Determine the (X, Y) coordinate at the center of the cell enclosing the given text.  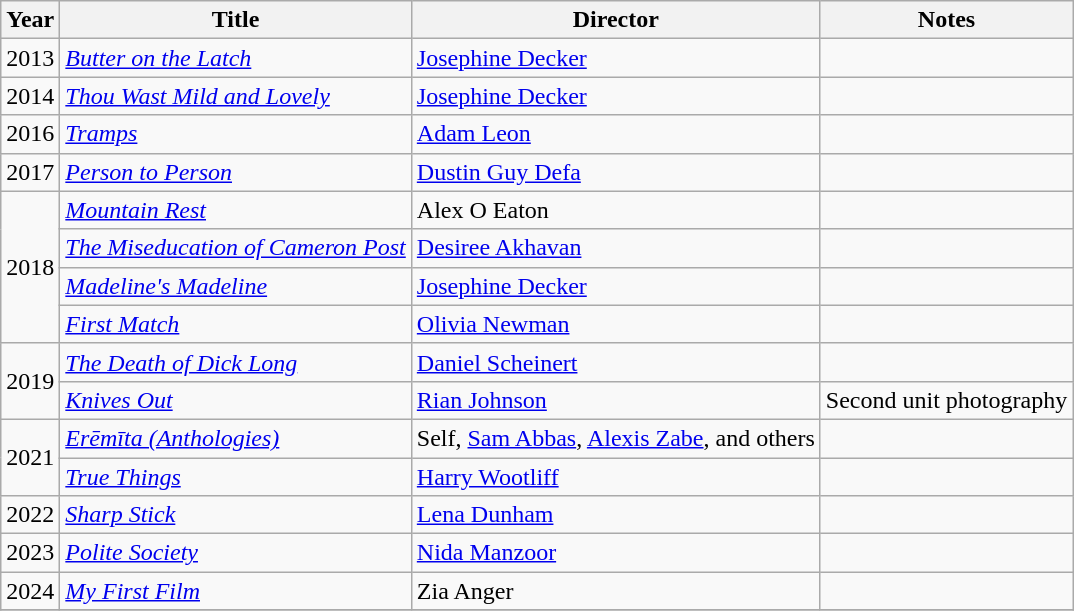
Person to Person (236, 172)
2017 (30, 172)
Madeline's Madeline (236, 286)
Lena Dunham (616, 515)
The Miseducation of Cameron Post (236, 248)
Tramps (236, 134)
2024 (30, 591)
Director (616, 20)
Desiree Akhavan (616, 248)
2016 (30, 134)
Sharp Stick (236, 515)
Olivia Newman (616, 324)
Mountain Rest (236, 210)
2013 (30, 58)
Daniel Scheinert (616, 362)
Alex O Eaton (616, 210)
Rian Johnson (616, 400)
Knives Out (236, 400)
Second unit photography (946, 400)
Nida Manzoor (616, 553)
Year (30, 20)
Butter on the Latch (236, 58)
2023 (30, 553)
My First Film (236, 591)
Polite Society (236, 553)
Self, Sam Abbas, Alexis Zabe, and others (616, 438)
2022 (30, 515)
True Things (236, 477)
Zia Anger (616, 591)
2021 (30, 457)
Adam Leon (616, 134)
Notes (946, 20)
2018 (30, 267)
2014 (30, 96)
Title (236, 20)
Erēmīta (Anthologies) (236, 438)
2019 (30, 381)
Thou Wast Mild and Lovely (236, 96)
First Match (236, 324)
The Death of Dick Long (236, 362)
Dustin Guy Defa (616, 172)
Harry Wootliff (616, 477)
